Find where the given text appears and provide that cell's center as [X, Y] coordinate. 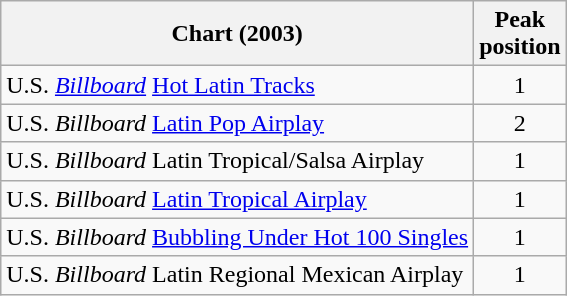
U.S. Billboard Latin Regional Mexican Airplay [238, 275]
U.S. Billboard Latin Tropical Airplay [238, 199]
Peakposition [520, 34]
U.S. Billboard Latin Tropical/Salsa Airplay [238, 161]
U.S. Billboard Bubbling Under Hot 100 Singles [238, 237]
U.S. Billboard Latin Pop Airplay [238, 123]
2 [520, 123]
U.S. Billboard Hot Latin Tracks [238, 85]
Chart (2003) [238, 34]
